Provide the (x, y) coordinate of the cell's center where the given text is located.  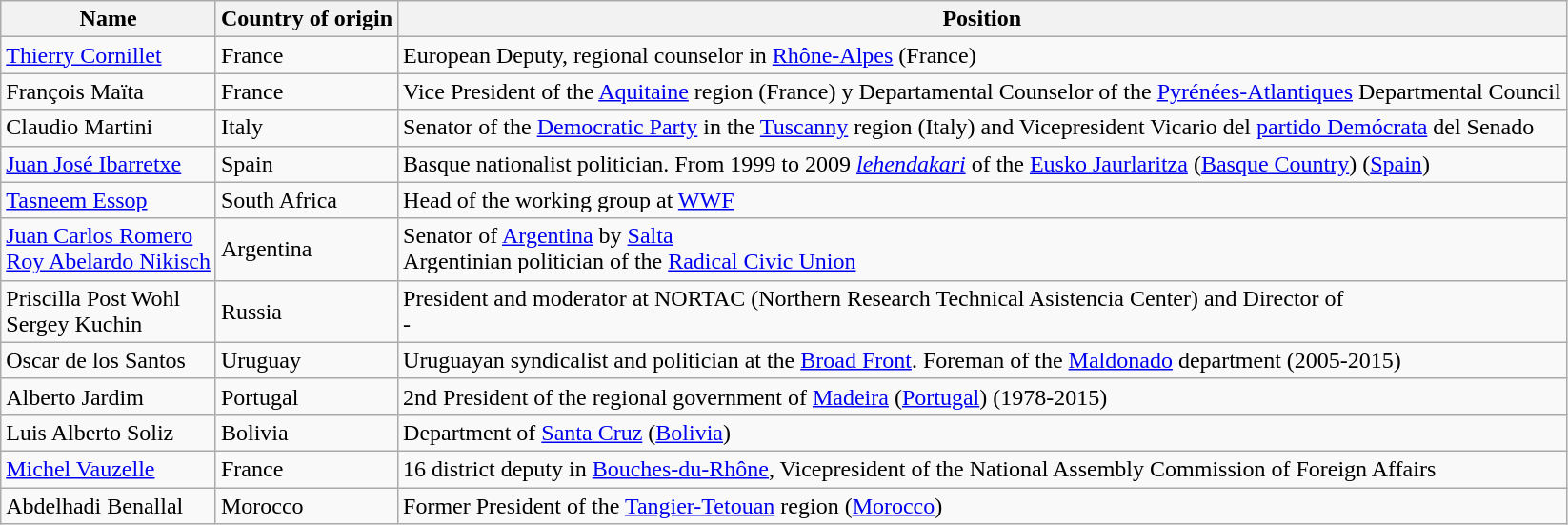
Luis Alberto Soliz (109, 433)
Michel Vauzelle (109, 469)
European Deputy, regional counselor in Rhône-Alpes (France) (983, 55)
President and moderator at NORTAC (Northern Research Technical Asistencia Center) and Director of - (983, 311)
Senator of Argentina by SaltaArgentinian politician of the Radical Civic Union (983, 250)
Head of the working group at WWF (983, 200)
Alberto Jardim (109, 396)
2nd President of the regional government of Madeira (Portugal) (1978-2015) (983, 396)
Uruguayan syndicalist and politician at the Broad Front. Foreman of the Maldonado department (2005-2015) (983, 360)
Juan Carlos RomeroRoy Abelardo Nikisch (109, 250)
Thierry Cornillet (109, 55)
François Maïta (109, 91)
Abdelhadi Benallal (109, 506)
Country of origin (307, 19)
Juan José Ibarretxe (109, 164)
South Africa (307, 200)
Portugal (307, 396)
Senator of the Democratic Party in the Tuscanny region (Italy) and Vicepresident Vicario del partido Demócrata del Senado (983, 128)
Russia (307, 311)
Tasneem Essop (109, 200)
16 district deputy in Bouches-du-Rhône, Vicepresident of the National Assembly Commission of Foreign Affairs (983, 469)
Morocco (307, 506)
Name (109, 19)
Position (983, 19)
Uruguay (307, 360)
Italy (307, 128)
Department of Santa Cruz (Bolivia) (983, 433)
Priscilla Post WohlSergey Kuchin (109, 311)
Argentina (307, 250)
Vice President of the Aquitaine region (France) y Departamental Counselor of the Pyrénées-Atlantiques Departmental Council (983, 91)
Former President of the Tangier-Tetouan region (Morocco) (983, 506)
Claudio Martini (109, 128)
Oscar de los Santos (109, 360)
Basque nationalist politician. From 1999 to 2009 lehendakari of the Eusko Jaurlaritza (Basque Country) (Spain) (983, 164)
Spain (307, 164)
Bolivia (307, 433)
